From the cell containing the given text, extract its center point as [X, Y] coordinate. 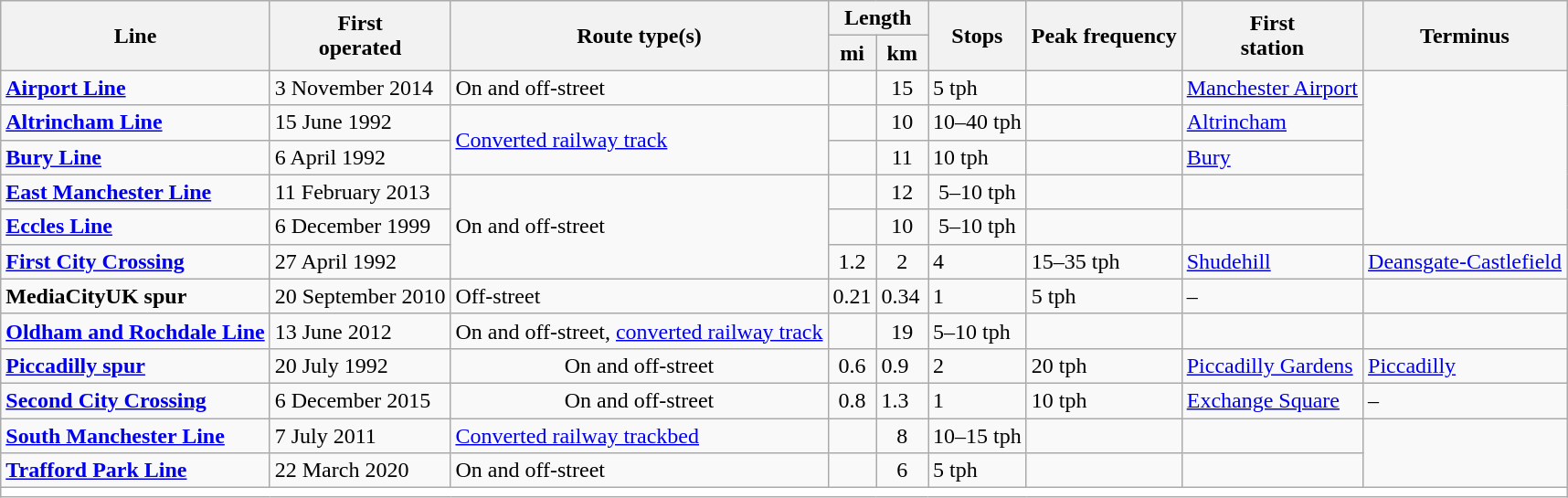
Piccadilly Gardens [1272, 366]
8 [902, 436]
6 April 1992 [360, 157]
Trafford Park Line [135, 471]
Bury [1272, 157]
10–15 tph [978, 436]
12 [902, 192]
On and off-street, converted railway track [640, 331]
Line [135, 36]
13 June 2012 [360, 331]
Length [877, 18]
Firststation [1272, 36]
Stops [978, 36]
Route type(s) [640, 36]
mi [852, 53]
Piccadilly spur [135, 366]
Firstoperated [360, 36]
20 tph [1104, 366]
3 November 2014 [360, 88]
20 July 1992 [360, 366]
1.3 [902, 400]
15 June 1992 [360, 122]
11 [902, 157]
km [902, 53]
Off-street [640, 296]
19 [902, 331]
Altrincham [1272, 122]
Manchester Airport [1272, 88]
Converted railway track [640, 140]
Shudehill [1272, 261]
22 March 2020 [360, 471]
Bury Line [135, 157]
0.9 [902, 366]
0.6 [852, 366]
15–35 tph [1104, 261]
6 December 1999 [360, 227]
MediaCityUK spur [135, 296]
20 September 2010 [360, 296]
South Manchester Line [135, 436]
0.8 [852, 400]
6 December 2015 [360, 400]
4 [978, 261]
Terminus [1466, 36]
7 July 2011 [360, 436]
Oldham and Rochdale Line [135, 331]
6 [902, 471]
Deansgate-Castlefield [1466, 261]
Eccles Line [135, 227]
11 February 2013 [360, 192]
0.21 [852, 296]
Peak frequency [1104, 36]
27 April 1992 [360, 261]
East Manchester Line [135, 192]
10–40 tph [978, 122]
15 [902, 88]
First City Crossing [135, 261]
Converted railway trackbed [640, 436]
1.2 [852, 261]
Altrincham Line [135, 122]
Airport Line [135, 88]
Exchange Square [1272, 400]
Piccadilly [1466, 366]
0.34 [902, 296]
Second City Crossing [135, 400]
